Find where the given text appears and provide that cell's center as (X, Y) coordinate. 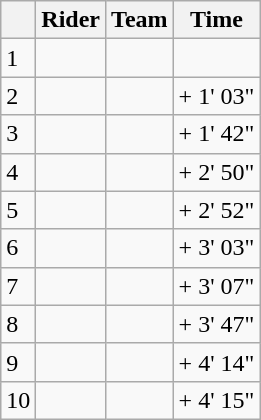
+ 4' 14" (216, 362)
Time (216, 20)
2 (18, 96)
6 (18, 248)
10 (18, 400)
+ 1' 03" (216, 96)
+ 4' 15" (216, 400)
Team (140, 20)
+ 3' 03" (216, 248)
+ 3' 07" (216, 286)
3 (18, 134)
4 (18, 172)
Rider (71, 20)
+ 2' 52" (216, 210)
1 (18, 58)
+ 2' 50" (216, 172)
+ 1' 42" (216, 134)
9 (18, 362)
8 (18, 324)
5 (18, 210)
+ 3' 47" (216, 324)
7 (18, 286)
